Provide the (x, y) coordinate of the cell's center where the given text is located.  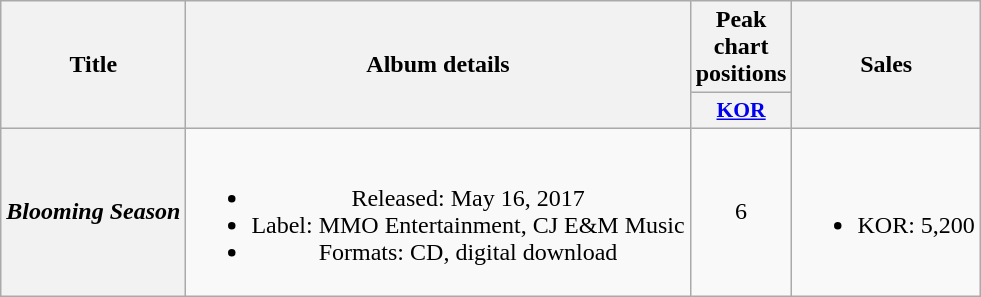
Title (94, 65)
KOR: 5,200 (886, 212)
KOR (741, 111)
6 (741, 212)
Album details (438, 65)
Blooming Season (94, 212)
Sales (886, 65)
Released: May 16, 2017Label: MMO Entertainment, CJ E&M MusicFormats: CD, digital download (438, 212)
Peak chart positions (741, 47)
